Detect which cell encompasses the target text, then output its [x, y] center coordinate. 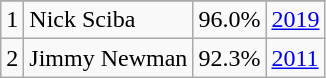
2 [12, 58]
2011 [296, 58]
2019 [296, 20]
Nick Sciba [108, 20]
Jimmy Newman [108, 58]
92.3% [230, 58]
1 [12, 20]
96.0% [230, 20]
